Locate the cell with the specified text and output its (x, y) center coordinate. 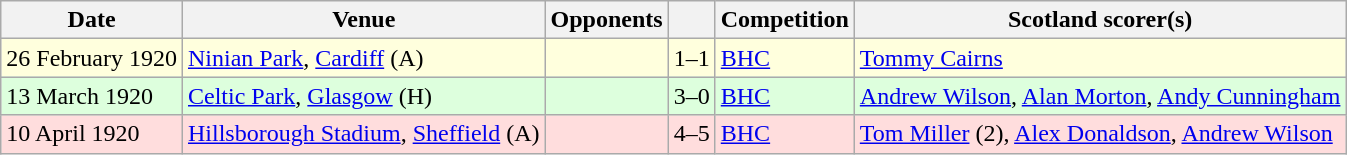
Opponents (606, 20)
Celtic Park, Glasgow (H) (364, 96)
26 February 1920 (92, 58)
1–1 (692, 58)
Hillsborough Stadium, Sheffield (A) (364, 134)
Scotland scorer(s) (1100, 20)
Venue (364, 20)
Ninian Park, Cardiff (A) (364, 58)
4–5 (692, 134)
13 March 1920 (92, 96)
3–0 (692, 96)
Date (92, 20)
Tom Miller (2), Alex Donaldson, Andrew Wilson (1100, 134)
Competition (784, 20)
Andrew Wilson, Alan Morton, Andy Cunningham (1100, 96)
Tommy Cairns (1100, 58)
10 April 1920 (92, 134)
